Search for the cell housing the specified text and yield its (x, y) center coordinate. 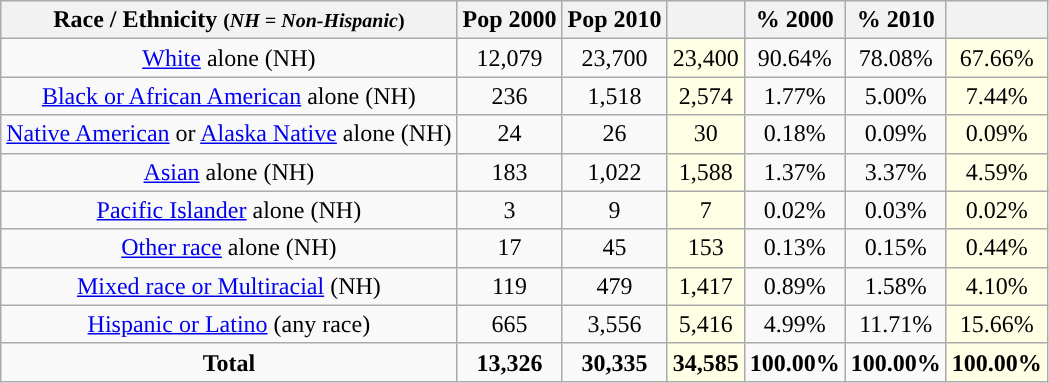
4.59% (996, 172)
Asian alone (NH) (229, 172)
23,400 (706, 58)
119 (510, 286)
0.13% (794, 248)
12,079 (510, 58)
9 (614, 210)
13,326 (510, 362)
90.64% (794, 58)
1,417 (706, 286)
34,585 (706, 362)
45 (614, 248)
% 2000 (794, 20)
5,416 (706, 324)
30,335 (614, 362)
5.00% (896, 96)
30 (706, 134)
White alone (NH) (229, 58)
Mixed race or Multiracial (NH) (229, 286)
Race / Ethnicity (NH = Non-Hispanic) (229, 20)
Native American or Alaska Native alone (NH) (229, 134)
17 (510, 248)
3 (510, 210)
1.37% (794, 172)
Pop 2000 (510, 20)
Pop 2010 (614, 20)
479 (614, 286)
23,700 (614, 58)
1,588 (706, 172)
236 (510, 96)
Total (229, 362)
1.58% (896, 286)
67.66% (996, 58)
Other race alone (NH) (229, 248)
1,518 (614, 96)
Hispanic or Latino (any race) (229, 324)
3.37% (896, 172)
665 (510, 324)
1.77% (794, 96)
26 (614, 134)
% 2010 (896, 20)
4.10% (996, 286)
183 (510, 172)
0.18% (794, 134)
4.99% (794, 324)
153 (706, 248)
Pacific Islander alone (NH) (229, 210)
2,574 (706, 96)
3,556 (614, 324)
Black or African American alone (NH) (229, 96)
7.44% (996, 96)
0.44% (996, 248)
0.03% (896, 210)
0.89% (794, 286)
78.08% (896, 58)
0.15% (896, 248)
11.71% (896, 324)
24 (510, 134)
15.66% (996, 324)
7 (706, 210)
1,022 (614, 172)
